Determine the (X, Y) coordinate at the center of the cell enclosing the given text.  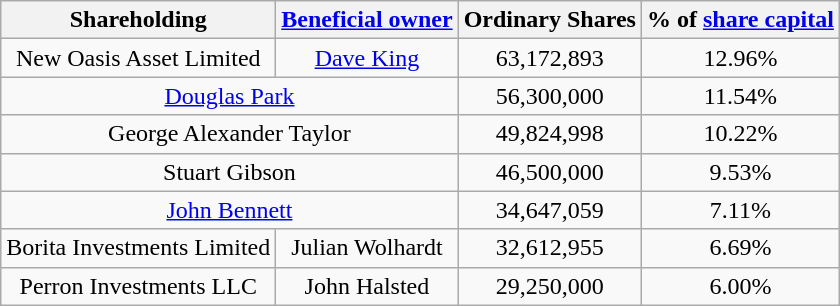
John Halsted (367, 286)
% of share capital (740, 20)
Ordinary Shares (550, 20)
6.00% (740, 286)
John Bennett (230, 210)
34,647,059 (550, 210)
46,500,000 (550, 172)
Borita Investments Limited (138, 248)
Dave King (367, 58)
New Oasis Asset Limited (138, 58)
12.96% (740, 58)
Shareholding (138, 20)
6.69% (740, 248)
7.11% (740, 210)
Douglas Park (230, 96)
49,824,998 (550, 134)
Perron Investments LLC (138, 286)
9.53% (740, 172)
Stuart Gibson (230, 172)
Beneficial owner (367, 20)
56,300,000 (550, 96)
Julian Wolhardt (367, 248)
29,250,000 (550, 286)
63,172,893 (550, 58)
32,612,955 (550, 248)
George Alexander Taylor (230, 134)
11.54% (740, 96)
10.22% (740, 134)
